Detect which cell encompasses the target text, then output its [x, y] center coordinate. 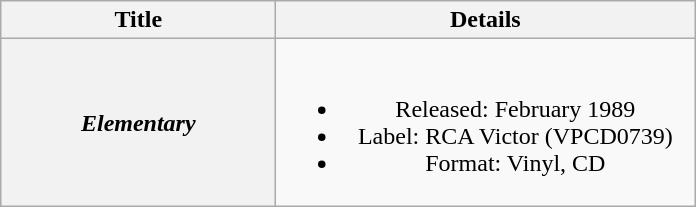
Details [486, 20]
Title [138, 20]
Elementary [138, 122]
Released: February 1989Label: RCA Victor (VPCD0739)Format: Vinyl, CD [486, 122]
